Return (x, y) of the center of cell containing provided text 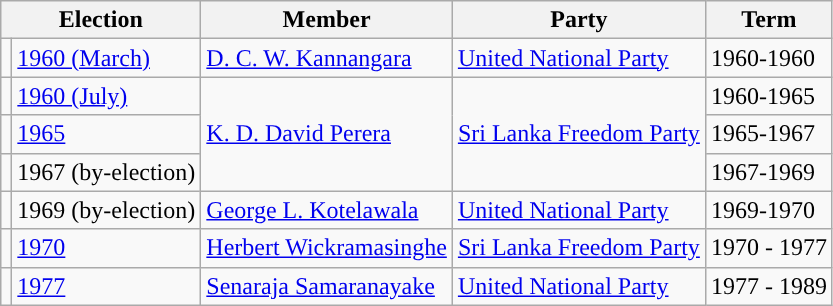
1970 - 1977 (768, 248)
1969-1970 (768, 210)
Senaraja Samaranayake (327, 286)
1969 (by-election) (106, 210)
1960 (March) (106, 58)
Herbert Wickramasinghe (327, 248)
Election (101, 20)
1960-1965 (768, 96)
1970 (106, 248)
1960 (July) (106, 96)
K. D. David Perera (327, 134)
1965-1967 (768, 134)
1960-1960 (768, 58)
1977 - 1989 (768, 286)
D. C. W. Kannangara (327, 58)
Term (768, 20)
1977 (106, 286)
George L. Kotelawala (327, 210)
Member (327, 20)
Party (578, 20)
1965 (106, 134)
1967-1969 (768, 172)
1967 (by-election) (106, 172)
